Determine the [x, y] coordinate at the center of the cell enclosing the given text.  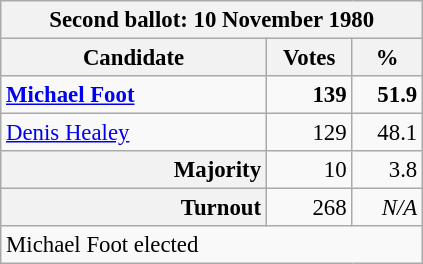
Michael Foot [134, 95]
129 [309, 133]
N/A [388, 208]
Votes [309, 58]
3.8 [388, 170]
48.1 [388, 133]
Michael Foot elected [212, 245]
Denis Healey [134, 133]
51.9 [388, 95]
268 [309, 208]
% [388, 58]
Majority [134, 170]
Turnout [134, 208]
10 [309, 170]
Candidate [134, 58]
Second ballot: 10 November 1980 [212, 20]
139 [309, 95]
